Capture the cell that displays the provided text and extract its [x, y] central coordinate. 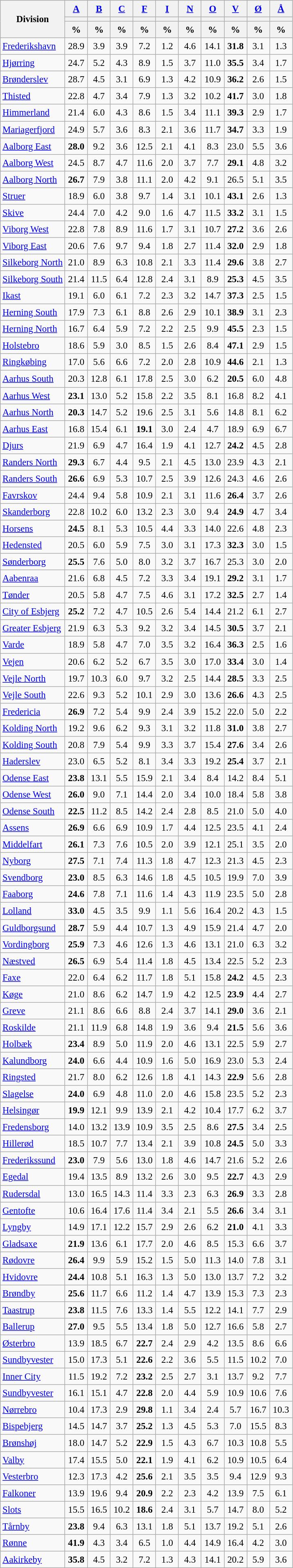
17.1 [99, 1227]
28.5 [236, 678]
32.5 [236, 595]
Frederikssund [33, 1160]
26.1 [76, 845]
Assens [33, 828]
Vordingborg [33, 945]
Rudersdal [33, 1194]
17.9 [76, 312]
8.7 [99, 163]
Horsens [33, 528]
29.3 [76, 462]
Vejle North [33, 678]
Struer [33, 196]
32.3 [236, 546]
Holstebro [33, 346]
20.9 [144, 1493]
11.8 [213, 728]
21.3 [236, 861]
17.6 [122, 1210]
23.2 [144, 1376]
Hvidovre [33, 1277]
25.5 [76, 562]
26.7 [76, 179]
15.7 [144, 1227]
28.0 [76, 146]
10.0 [213, 795]
47.1 [236, 346]
Å [281, 9]
Viborg West [33, 229]
Djurs [33, 446]
Vejle South [33, 695]
Køge [33, 995]
Aalborg West [33, 163]
8.2 [258, 396]
Randers South [33, 478]
Hjørring [33, 63]
1.0 [167, 1543]
41.9 [76, 1543]
7.4 [122, 861]
33.2 [236, 213]
Inner City [33, 1376]
Aakirkeby [33, 1560]
17.4 [76, 1460]
Brønderslev [33, 79]
Kalundborg [33, 1061]
20.8 [76, 745]
31.0 [236, 728]
Lolland [33, 911]
Brønshøj [33, 1443]
41.7 [236, 96]
30.5 [236, 628]
25.9 [76, 945]
Valby [33, 1460]
38.9 [236, 312]
Slots [33, 1510]
Roskilde [33, 1027]
Rønne [33, 1543]
25.4 [236, 761]
Helsingør [33, 1111]
Ballerup [33, 1326]
Himmerland [33, 113]
33.4 [236, 662]
23.4 [76, 1044]
Skanderborg [33, 512]
Brøndby [33, 1294]
Nyborg [33, 861]
29.6 [236, 262]
36.2 [236, 79]
Thisted [33, 96]
Østerbro [33, 1344]
9.1 [213, 179]
29.2 [236, 578]
21.7 [76, 1077]
Ringkøbing [33, 362]
Silkeborg South [33, 279]
Fredensborg [33, 1127]
24.7 [76, 63]
N [190, 9]
29.0 [236, 1011]
I [167, 9]
Vejen [33, 662]
Falkoner [33, 1493]
27.2 [236, 229]
Hillerød [33, 1144]
Mariagerfjord [33, 129]
Frederikshavn [33, 47]
25.1 [236, 845]
Slagelse [33, 1094]
16.9 [213, 1061]
Odense West [33, 795]
43.1 [236, 196]
Odense East [33, 778]
City of Esbjerg [33, 612]
24.3 [236, 478]
Greater Esbjerg [33, 628]
Egedal [33, 1177]
26.0 [76, 795]
Ø [258, 9]
Faxe [33, 977]
15.1 [99, 1394]
Skive [33, 213]
36.3 [236, 645]
17.8 [144, 379]
19.7 [76, 678]
39.3 [236, 113]
Haderslev [33, 761]
Aabenraa [33, 578]
Middelfart [33, 845]
Kolding South [33, 745]
Herning South [33, 312]
23.1 [76, 396]
29.8 [144, 1410]
29.1 [236, 163]
Aarhus East [33, 428]
Nørrebro [33, 1410]
24.6 [76, 895]
Holbæk [33, 1044]
44.6 [236, 362]
Aarhus South [33, 379]
22.1 [144, 1460]
28.9 [76, 47]
4.0 [281, 811]
Aalborg North [33, 179]
Silkeborg North [33, 262]
18.0 [76, 1443]
15.0 [76, 1360]
Herning North [33, 329]
Kolding North [33, 728]
Viborg East [33, 246]
Ringsted [33, 1077]
19.4 [76, 1177]
Sønderborg [33, 562]
18.4 [236, 795]
Lyngby [33, 1227]
27.6 [236, 745]
A [76, 9]
Næstved [33, 961]
Fredericia [33, 711]
Tårnby [33, 1526]
Aarhus North [33, 412]
Favrskov [33, 496]
V [236, 9]
Hedensted [33, 546]
C [122, 9]
Bispebjerg [33, 1426]
O [213, 9]
Gentofte [33, 1210]
31.8 [236, 47]
16.1 [76, 1394]
32.0 [236, 246]
35.5 [236, 63]
34.7 [236, 129]
Varde [33, 645]
9.6 [99, 728]
B [99, 9]
13.3 [144, 1310]
Taastrup [33, 1310]
Odense South [33, 811]
Faaborg [33, 895]
Gladsaxe [33, 1244]
Greve [33, 1011]
45.5 [236, 329]
4.9 [190, 927]
Tønder [33, 595]
37.3 [236, 296]
F [144, 9]
12.9 [258, 1476]
Guldborgsund [33, 927]
21.5 [236, 1027]
Rødovre [33, 1260]
27.0 [76, 1326]
21.2 [236, 612]
33.0 [76, 911]
Aarhus West [33, 396]
Division [33, 19]
35.8 [76, 1560]
Ikast [33, 296]
Randers North [33, 462]
Vesterbro [33, 1476]
Aalborg East [33, 146]
1.2 [167, 47]
17.2 [213, 595]
16.6 [236, 1326]
14.6 [144, 877]
Svendborg [33, 877]
16.3 [144, 1277]
